Scan for the cell matching the given text and deliver its (x, y) coordinate at center. 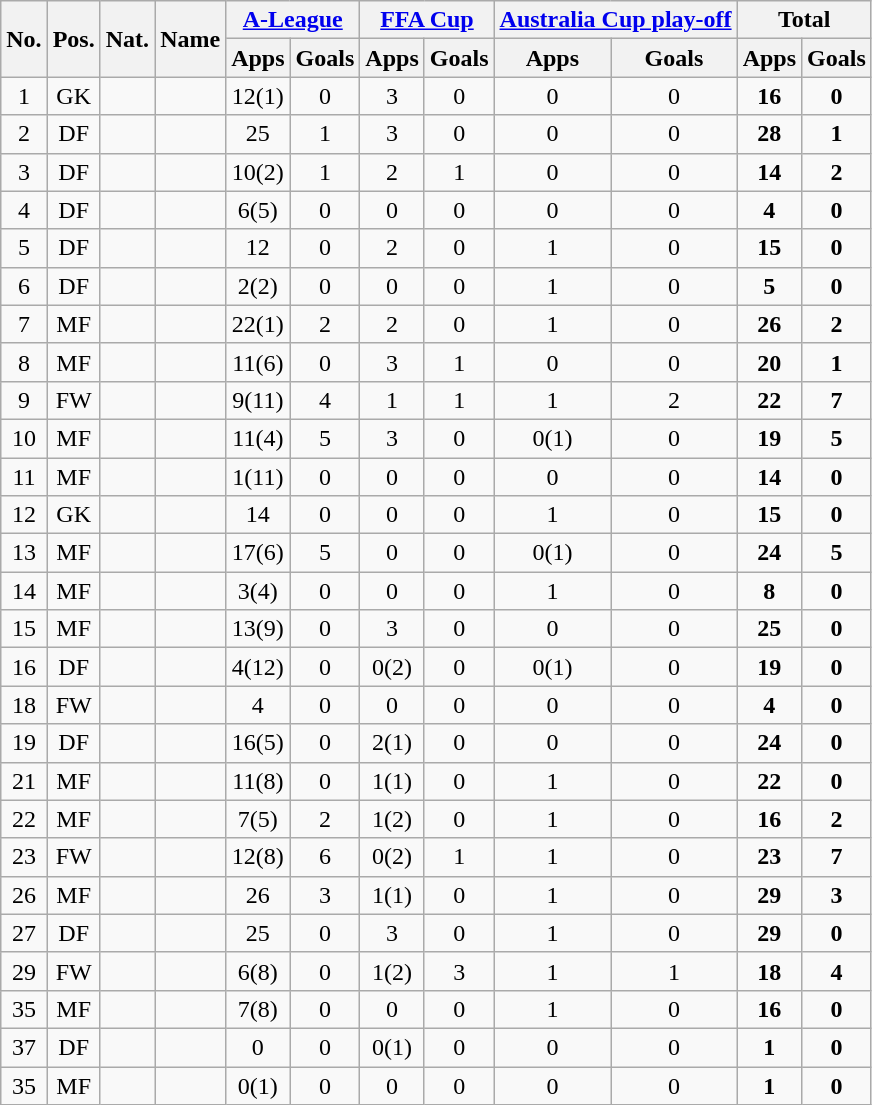
2(1) (392, 743)
Name (190, 39)
10 (24, 438)
No. (24, 39)
7(5) (258, 819)
13 (24, 553)
1(11) (258, 477)
6(5) (258, 210)
10(2) (258, 172)
11 (24, 477)
A-League (293, 20)
9 (24, 400)
3(4) (258, 591)
6(8) (258, 971)
22(1) (258, 324)
17(6) (258, 553)
12(1) (258, 96)
13(9) (258, 629)
4(12) (258, 667)
7(8) (258, 1009)
11(6) (258, 362)
12(8) (258, 857)
20 (769, 362)
21 (24, 781)
Total (804, 20)
11(8) (258, 781)
11(4) (258, 438)
28 (769, 134)
9(11) (258, 400)
Australia Cup play-off (616, 20)
Nat. (127, 39)
27 (24, 933)
16(5) (258, 743)
37 (24, 1047)
2(2) (258, 286)
Pos. (74, 39)
FFA Cup (427, 20)
